Find where the given text appears and provide that cell's center as (X, Y) coordinate. 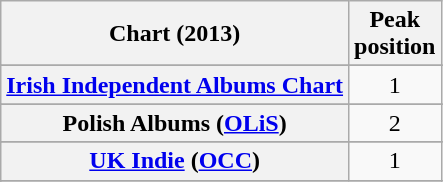
Chart (2013) (175, 34)
Peakposition (395, 34)
UK Indie (OCC) (175, 161)
2 (395, 123)
Irish Independent Albums Chart (175, 85)
Polish Albums (OLiS) (175, 123)
